Provide the [X, Y] coordinate of the cell's center where the given text is located.  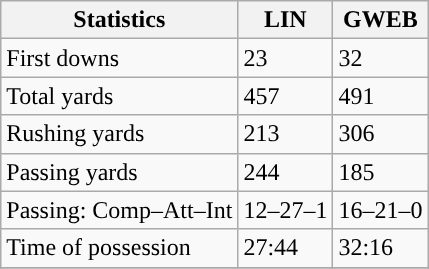
12–27–1 [286, 210]
244 [286, 172]
27:44 [286, 248]
491 [380, 96]
Passing: Comp–Att–Int [120, 210]
Total yards [120, 96]
Rushing yards [120, 134]
457 [286, 96]
32 [380, 58]
16–21–0 [380, 210]
23 [286, 58]
Passing yards [120, 172]
GWEB [380, 20]
185 [380, 172]
306 [380, 134]
Statistics [120, 20]
LIN [286, 20]
32:16 [380, 248]
213 [286, 134]
First downs [120, 58]
Time of possession [120, 248]
